Capture the cell that displays the provided text and extract its (X, Y) central coordinate. 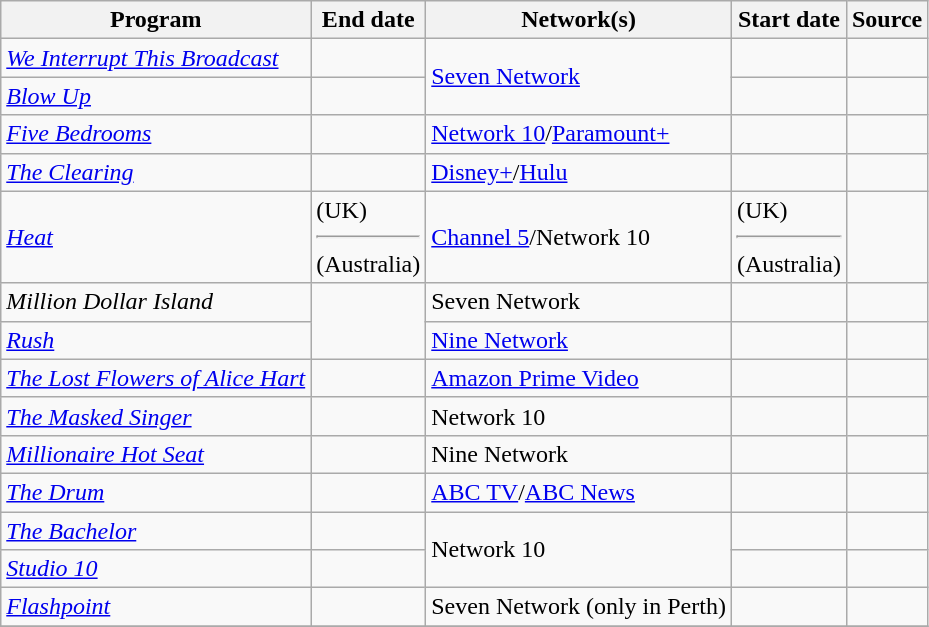
Heat (156, 237)
The Clearing (156, 172)
End date (368, 20)
Five Bedrooms (156, 134)
Program (156, 20)
Blow Up (156, 96)
The Lost Flowers of Alice Hart (156, 378)
Network 10/Paramount+ (579, 134)
Million Dollar Island (156, 302)
Disney+/Hulu (579, 172)
Network(s) (579, 20)
Start date (788, 20)
Amazon Prime Video (579, 378)
Millionaire Hot Seat (156, 454)
The Drum (156, 492)
Seven Network (only in Perth) (579, 607)
We Interrupt This Broadcast (156, 58)
The Bachelor (156, 531)
Flashpoint (156, 607)
The Masked Singer (156, 416)
Studio 10 (156, 569)
ABC TV/ABC News (579, 492)
Channel 5/Network 10 (579, 237)
Rush (156, 340)
Source (886, 20)
